From the cell containing the given text, extract its center point as (x, y) coordinate. 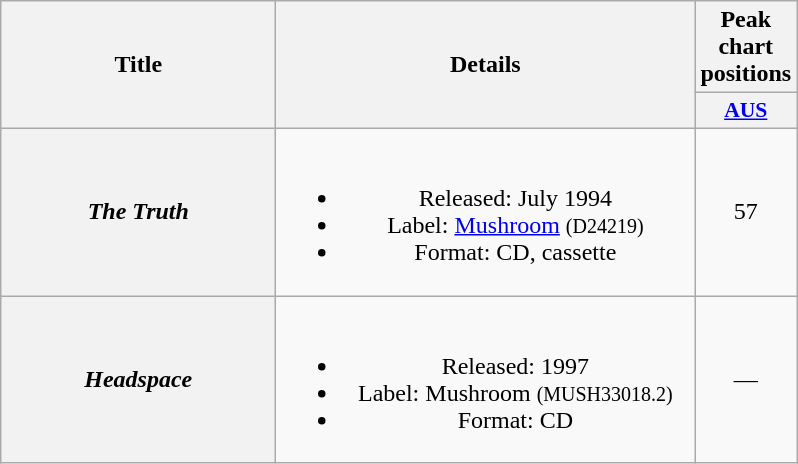
Released: 1997Label: Mushroom (MUSH33018.2)Format: CD (486, 380)
Peak chart positions (746, 47)
Details (486, 65)
Title (138, 65)
The Truth (138, 212)
Released: July 1994Label: Mushroom (D24219)Format: CD, cassette (486, 212)
— (746, 380)
AUS (746, 111)
Headspace (138, 380)
57 (746, 212)
